Return the (X, Y) coordinate for the center point of the cell that contains the specified text.  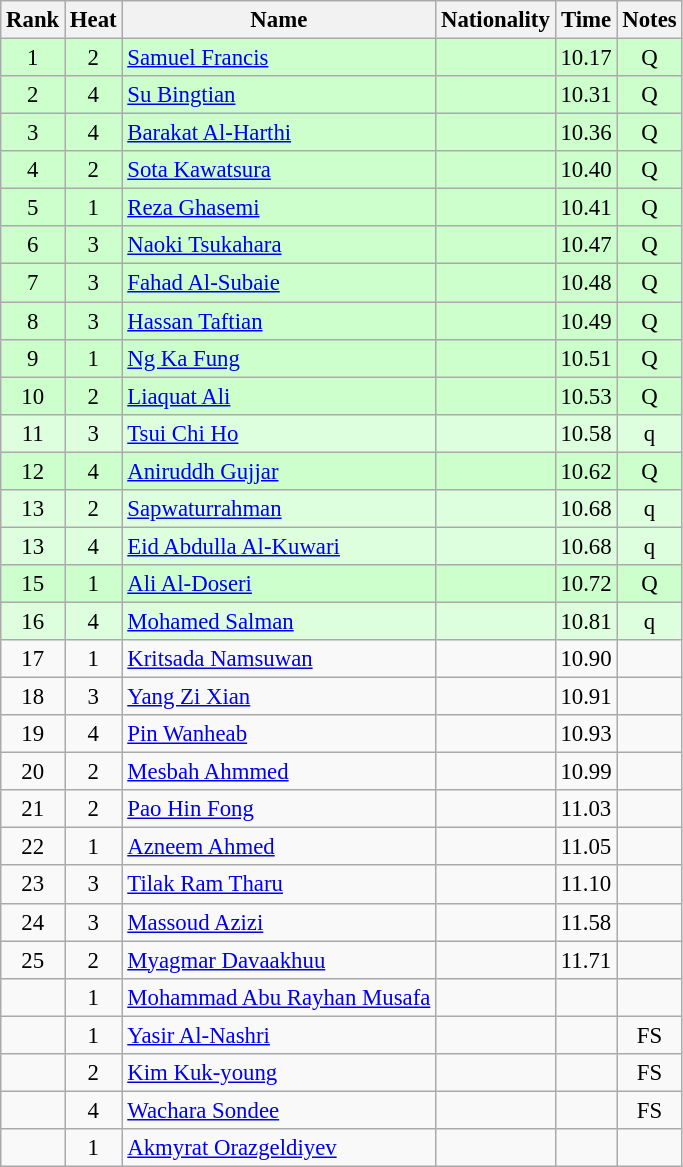
Massoud Azizi (279, 922)
Pao Hin Fong (279, 809)
12 (33, 471)
22 (33, 847)
Nationality (496, 20)
11.10 (586, 885)
Yang Zi Xian (279, 697)
17 (33, 659)
Naoki Tsukahara (279, 245)
10.90 (586, 659)
Aniruddh Gujjar (279, 471)
Notes (650, 20)
Hassan Taftian (279, 321)
8 (33, 321)
Mohammad Abu Rayhan Musafa (279, 997)
Samuel Francis (279, 58)
Liaquat Ali (279, 396)
11.05 (586, 847)
10.41 (586, 208)
Pin Wanheab (279, 734)
10.51 (586, 358)
Kim Kuk-young (279, 1073)
11.58 (586, 922)
11 (33, 433)
10.36 (586, 133)
Reza Ghasemi (279, 208)
Mohamed Salman (279, 621)
Myagmar Davaakhuu (279, 960)
Tilak Ram Tharu (279, 885)
10 (33, 396)
24 (33, 922)
10.58 (586, 433)
Time (586, 20)
Heat (94, 20)
10.31 (586, 95)
11.03 (586, 809)
10.62 (586, 471)
10.91 (586, 697)
Barakat Al-Harthi (279, 133)
Eid Abdulla Al-Kuwari (279, 546)
Sapwaturrahman (279, 509)
21 (33, 809)
Ali Al-Doseri (279, 584)
10.81 (586, 621)
Mesbah Ahmmed (279, 772)
Name (279, 20)
10.47 (586, 245)
Su Bingtian (279, 95)
Sota Kawatsura (279, 170)
15 (33, 584)
25 (33, 960)
Rank (33, 20)
Yasir Al-Nashri (279, 1035)
10.53 (586, 396)
23 (33, 885)
16 (33, 621)
19 (33, 734)
10.17 (586, 58)
10.49 (586, 321)
9 (33, 358)
10.48 (586, 283)
7 (33, 283)
10.72 (586, 584)
10.99 (586, 772)
Wachara Sondee (279, 1110)
5 (33, 208)
10.40 (586, 170)
Azneem Ahmed (279, 847)
18 (33, 697)
6 (33, 245)
10.93 (586, 734)
Ng Ka Fung (279, 358)
20 (33, 772)
Akmyrat Orazgeldiyev (279, 1148)
Fahad Al-Subaie (279, 283)
Kritsada Namsuwan (279, 659)
Tsui Chi Ho (279, 433)
11.71 (586, 960)
